Identify which cell holds the provided text, then report its (x, y) central coordinate. 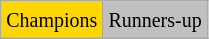
Champions (52, 20)
Runners-up (155, 20)
